Provide the (x, y) coordinate of the cell's center where the given text is located.  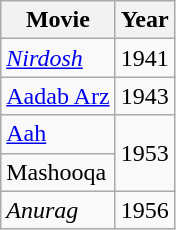
Year (144, 20)
Nirdosh (58, 58)
1941 (144, 58)
Movie (58, 20)
1943 (144, 96)
1956 (144, 210)
Anurag (58, 210)
Aadab Arz (58, 96)
Mashooqa (58, 172)
Aah (58, 134)
1953 (144, 153)
